Identify which cell holds the provided text, then report its (X, Y) central coordinate. 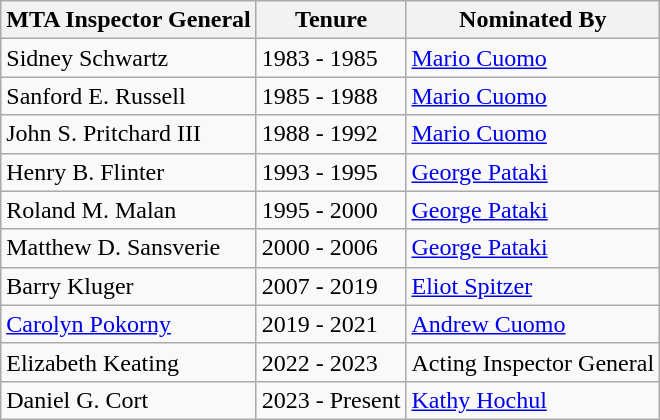
Henry B. Flinter (128, 172)
Eliot Spitzer (533, 286)
Tenure (331, 20)
Sanford E. Russell (128, 96)
2000 - 2006 (331, 248)
Nominated By (533, 20)
Roland M. Malan (128, 210)
1993 - 1995 (331, 172)
Matthew D. Sansverie (128, 248)
Andrew Cuomo (533, 324)
Kathy Hochul (533, 400)
Carolyn Pokorny (128, 324)
Acting Inspector General (533, 362)
1983 - 1985 (331, 58)
John S. Pritchard III (128, 134)
MTA Inspector General (128, 20)
1995 - 2000 (331, 210)
Sidney Schwartz (128, 58)
Daniel G. Cort (128, 400)
2023 - Present (331, 400)
Barry Kluger (128, 286)
1988 - 1992 (331, 134)
1985 - 1988 (331, 96)
2022 - 2023 (331, 362)
2007 - 2019 (331, 286)
2019 - 2021 (331, 324)
Elizabeth Keating (128, 362)
